Locate the cell with the specified text and output its [X, Y] center coordinate. 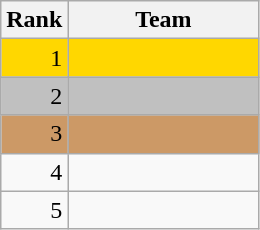
1 [34, 58]
Rank [34, 20]
Team [164, 20]
3 [34, 134]
2 [34, 96]
5 [34, 210]
4 [34, 172]
